Find where the given text appears and provide that cell's center as [x, y] coordinate. 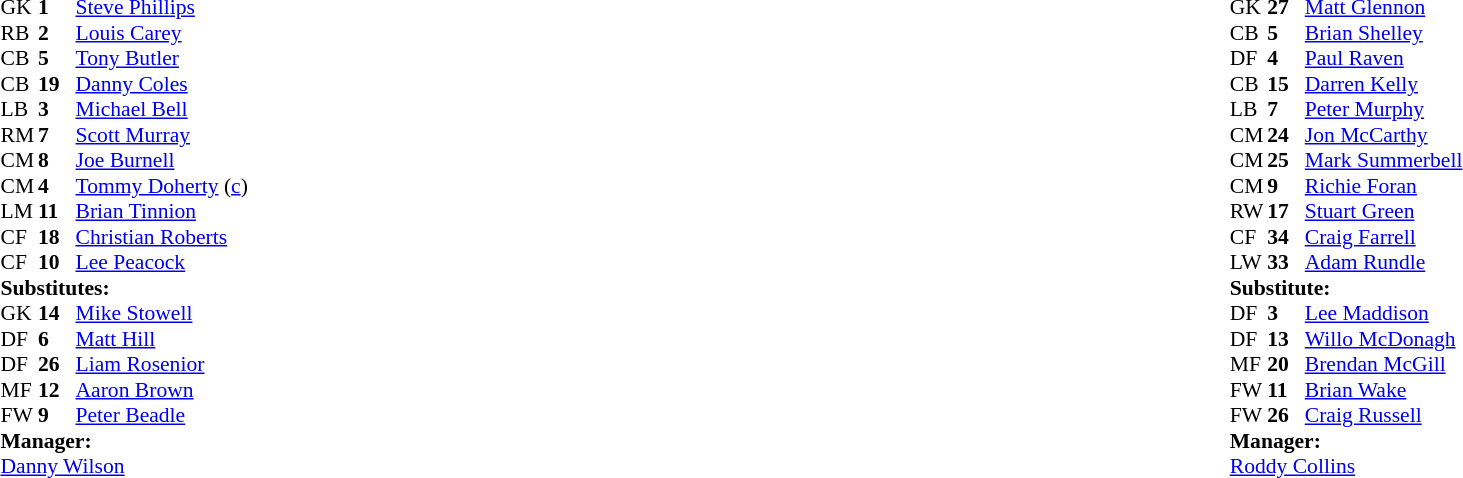
Mike Stowell [226, 313]
Danny Coles [226, 84]
Tommy Doherty (c) [226, 186]
Lee Peacock [226, 263]
25 [1286, 161]
Christian Roberts [226, 237]
GK [19, 313]
14 [57, 313]
Matt Hill [226, 339]
Tony Butler [226, 59]
LW [1249, 263]
10 [57, 263]
Liam Rosenior [226, 365]
6 [57, 339]
2 [57, 33]
Joe Burnell [226, 161]
8 [57, 161]
13 [1286, 339]
RB [19, 33]
24 [1286, 135]
Louis Carey [226, 33]
33 [1286, 263]
RW [1249, 211]
19 [57, 84]
34 [1286, 237]
12 [57, 390]
RM [19, 135]
18 [57, 237]
Manager: [188, 441]
Peter Beadle [226, 415]
Scott Murray [226, 135]
Substitutes: [188, 288]
LM [19, 211]
Michael Bell [226, 109]
Aaron Brown [226, 390]
15 [1286, 84]
Brian Tinnion [226, 211]
17 [1286, 211]
20 [1286, 365]
